Return (X, Y) of the center of cell containing provided text 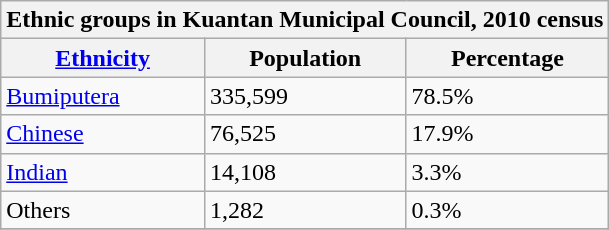
Chinese (103, 134)
17.9% (508, 134)
Ethnic groups in Kuantan Municipal Council, 2010 census (305, 20)
78.5% (508, 96)
3.3% (508, 172)
0.3% (508, 210)
Population (305, 58)
Indian (103, 172)
Bumiputera (103, 96)
76,525 (305, 134)
Ethnicity (103, 58)
Others (103, 210)
335,599 (305, 96)
1,282 (305, 210)
14,108 (305, 172)
Percentage (508, 58)
